Extract the [X, Y] coordinate from the center of the cell holding the provided text.  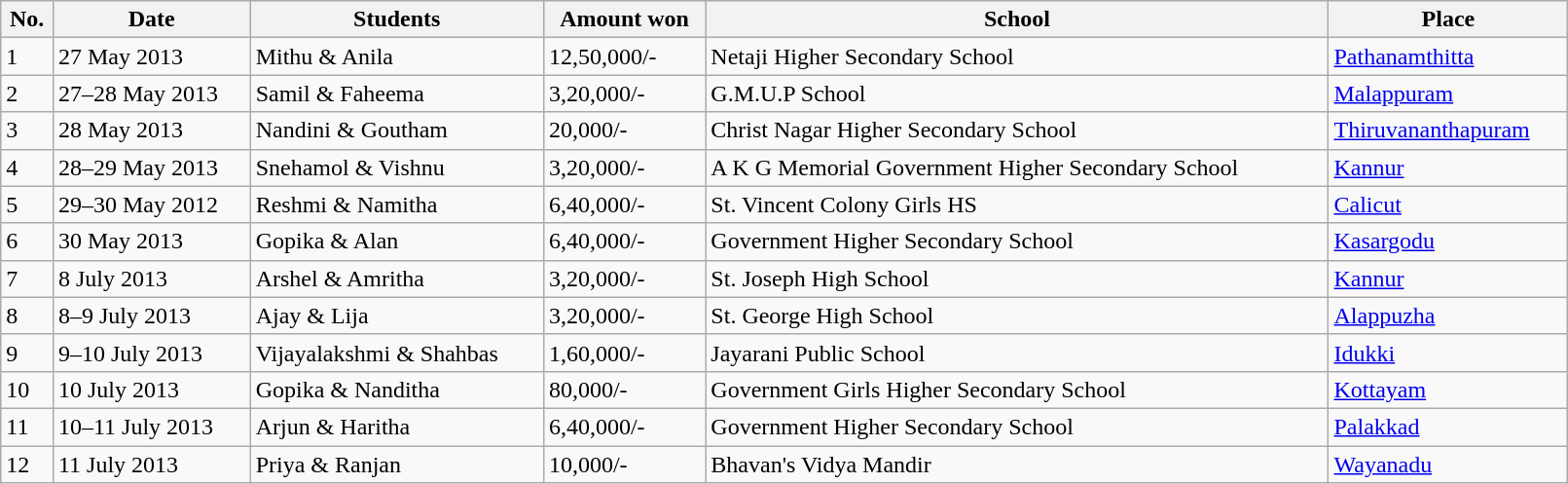
27–28 May 2013 [152, 93]
Pathanamthitta [1448, 56]
20,000/- [624, 130]
Place [1448, 19]
3 [27, 130]
Vijayalakshmi & Shahbas [397, 353]
Gopika & Nanditha [397, 390]
Thiruvananthapuram [1448, 130]
Samil & Faheema [397, 93]
No. [27, 19]
1,60,000/- [624, 353]
Bhavan's Vidya Mandir [1017, 465]
Kottayam [1448, 390]
8 July 2013 [152, 279]
St. Vincent Colony Girls HS [1017, 205]
A K G Memorial Government Higher Secondary School [1017, 168]
9–10 July 2013 [152, 353]
8–9 July 2013 [152, 316]
2 [27, 93]
St. Joseph High School [1017, 279]
28 May 2013 [152, 130]
Kasargodu [1448, 242]
11 July 2013 [152, 465]
10,000/- [624, 465]
Netaji Higher Secondary School [1017, 56]
Students [397, 19]
Mithu & Anila [397, 56]
5 [27, 205]
Wayanadu [1448, 465]
Government Girls Higher Secondary School [1017, 390]
Nandini & Goutham [397, 130]
Malappuram [1448, 93]
9 [27, 353]
Calicut [1448, 205]
Reshmi & Namitha [397, 205]
8 [27, 316]
12,50,000/- [624, 56]
Arjun & Haritha [397, 427]
Jayarani Public School [1017, 353]
Christ Nagar Higher Secondary School [1017, 130]
Date [152, 19]
10 July 2013 [152, 390]
10 [27, 390]
4 [27, 168]
Gopika & Alan [397, 242]
29–30 May 2012 [152, 205]
11 [27, 427]
Snehamol & Vishnu [397, 168]
G.M.U.P School [1017, 93]
Idukki [1448, 353]
Palakkad [1448, 427]
School [1017, 19]
30 May 2013 [152, 242]
7 [27, 279]
6 [27, 242]
27 May 2013 [152, 56]
10–11 July 2013 [152, 427]
Priya & Ranjan [397, 465]
1 [27, 56]
Ajay & Lija [397, 316]
Arshel & Amritha [397, 279]
28–29 May 2013 [152, 168]
Alappuzha [1448, 316]
12 [27, 465]
Amount won [624, 19]
St. George High School [1017, 316]
80,000/- [624, 390]
